Output the (X, Y) coordinate of the center of the cell containing the given text.  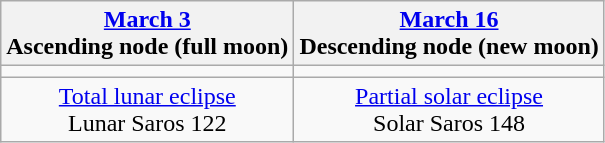
March 3Ascending node (full moon) (148, 34)
March 16Descending node (new moon) (449, 34)
Partial solar eclipseSolar Saros 148 (449, 110)
Total lunar eclipseLunar Saros 122 (148, 110)
